Determine the [x, y] coordinate at the center of the cell enclosing the given text.  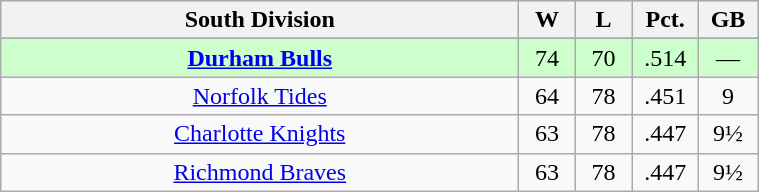
Norfolk Tides [260, 96]
70 [604, 58]
.514 [666, 58]
Durham Bulls [260, 58]
Pct. [666, 20]
W [548, 20]
L [604, 20]
64 [548, 96]
.451 [666, 96]
— [728, 58]
Charlotte Knights [260, 134]
9 [728, 96]
GB [728, 20]
Richmond Braves [260, 172]
74 [548, 58]
South Division [260, 20]
